Return the (X, Y) coordinate for the center point of the cell that contains the specified text.  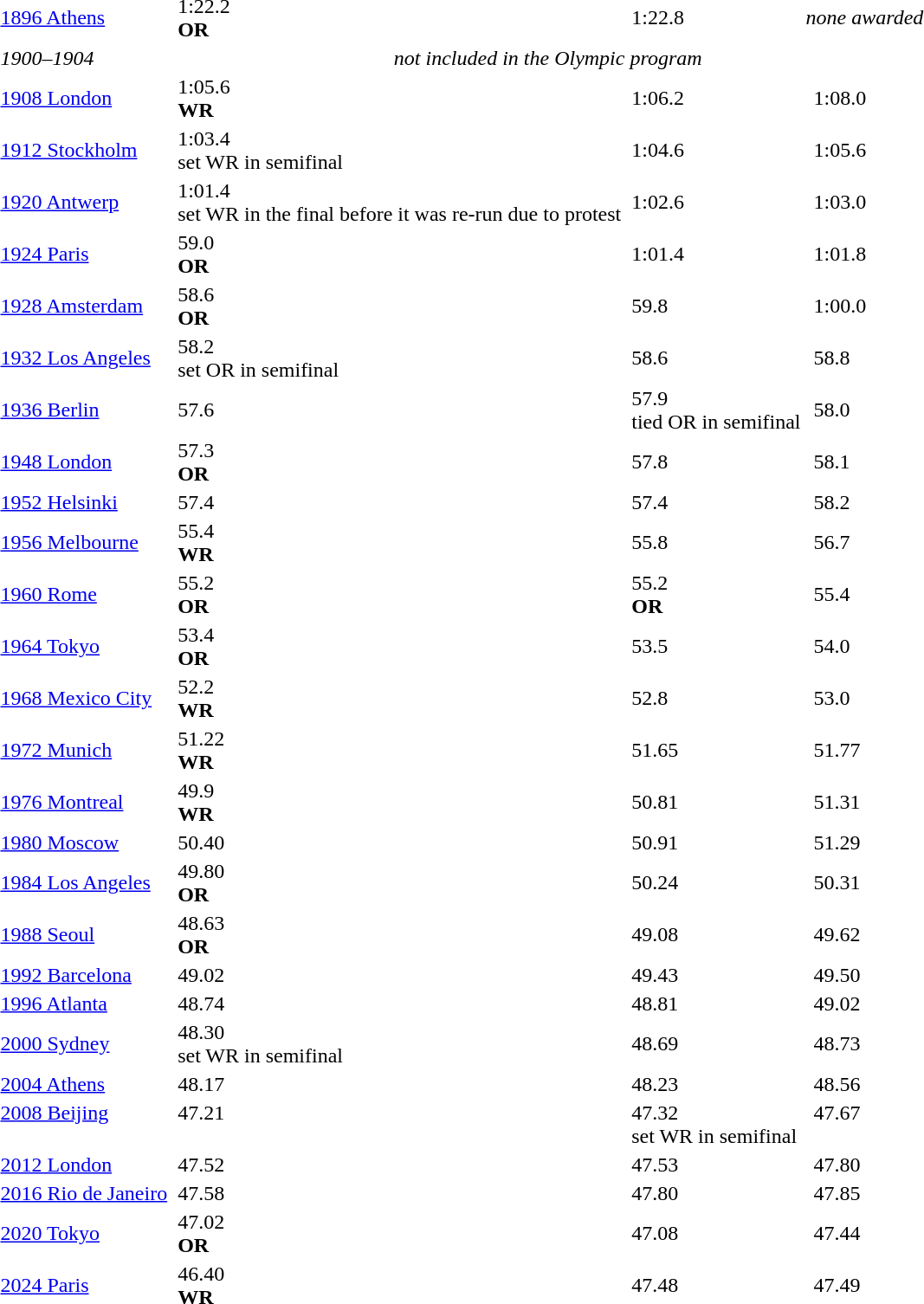
47.32 set WR in semifinal (716, 1124)
48.17 (400, 1084)
47.02 OR (400, 1233)
52.2 WR (400, 698)
53.5 (716, 646)
48.63 OR (400, 935)
47.80 (716, 1193)
50.40 (400, 842)
51.22 WR (400, 750)
50.81 (716, 802)
47.52 (400, 1165)
47.58 (400, 1193)
47.08 (716, 1233)
57.6 (400, 410)
1:05.6 WR (400, 99)
59.8 (716, 307)
1:02.6 (716, 203)
57.8 (716, 462)
49.9 WR (400, 802)
58.2 set OR in semifinal (400, 358)
58.6 (716, 358)
1:04.6 (716, 151)
47.53 (716, 1165)
52.8 (716, 698)
49.08 (716, 935)
55.4 WR (400, 542)
58.6 OR (400, 307)
1:06.2 (716, 99)
1:01.4 (716, 255)
49.02 (400, 975)
49.80 OR (400, 883)
53.4 OR (400, 646)
59.0 OR (400, 255)
47.21 (400, 1124)
50.24 (716, 883)
48.30 set WR in semifinal (400, 1044)
48.69 (716, 1044)
49.43 (716, 975)
51.65 (716, 750)
57.9 tied OR in semifinal (716, 410)
1:01.4 set WR in the final before it was re-run due to protest (400, 203)
55.8 (716, 542)
1:03.4 set WR in semifinal (400, 151)
50.91 (716, 842)
48.74 (400, 1004)
48.23 (716, 1084)
48.81 (716, 1004)
57.3 OR (400, 462)
